Return the [x, y] coordinate for the center point of the cell that contains the specified text.  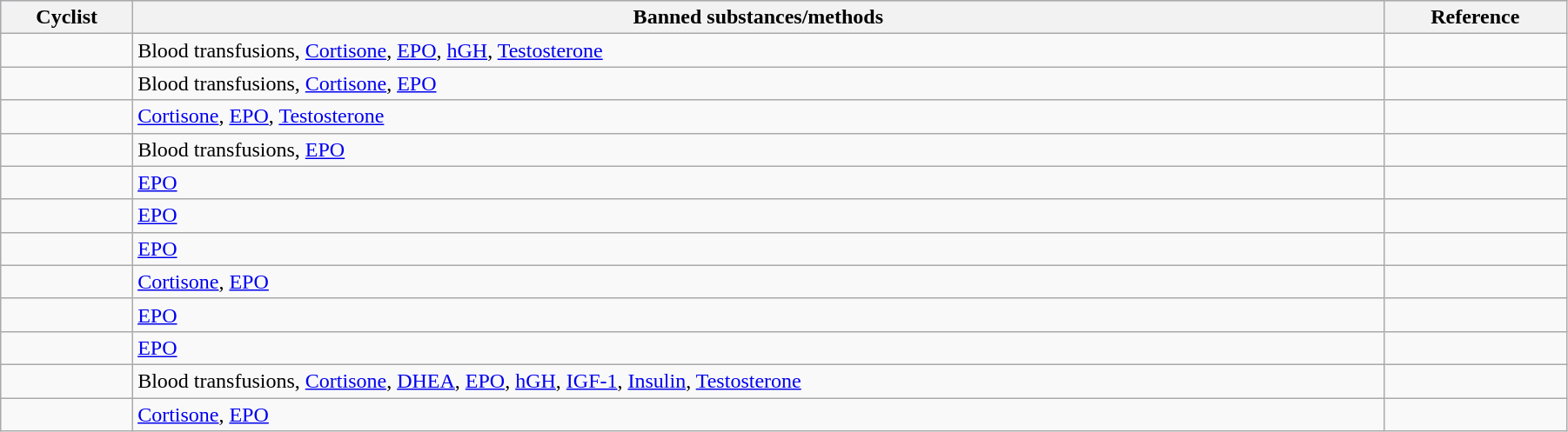
Blood transfusions, Cortisone, DHEA, EPO, hGH, IGF-1, Insulin, Testosterone [759, 381]
Cortisone, EPO, Testosterone [759, 116]
Blood transfusions, Cortisone, EPO [759, 83]
Banned substances/methods [759, 17]
Blood transfusions, EPO [759, 150]
Reference [1475, 17]
Blood transfusions, Cortisone, EPO, hGH, Testosterone [759, 50]
Cyclist [67, 17]
